From the cell containing the given text, extract its center point as [x, y] coordinate. 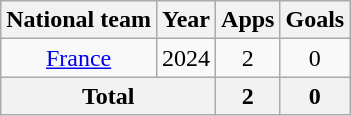
Goals [315, 20]
Year [186, 20]
France [79, 58]
Apps [248, 20]
National team [79, 20]
2024 [186, 58]
Total [108, 96]
